Provide the (X, Y) coordinate of the cell's center where the given text is located.  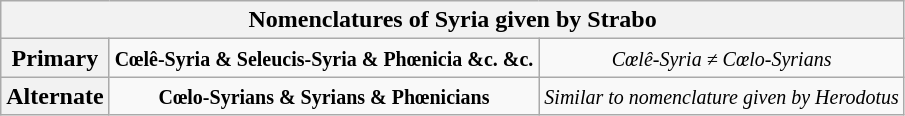
Similar to nomenclature given by Herodotus (722, 96)
Cœlê-Syria ≠ Cœlo-Syrians (722, 58)
Cœlê-Syria & Seleucis-Syria & Phœnicia &c. &c. (324, 58)
Nomenclatures of Syria given by Strabo (453, 20)
Cœlo-Syrians & Syrians & Phœnicians (324, 96)
Alternate (55, 96)
Primary (55, 58)
